Pinpoint the cell where the given text exists, returning its (X, Y) midpoint coordinate. 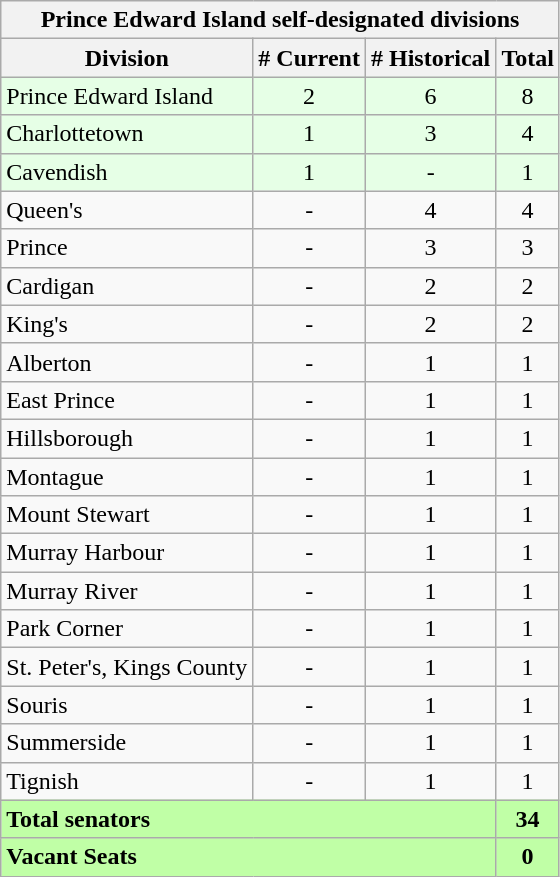
34 (528, 819)
# Current (310, 58)
Total senators (248, 819)
Murray River (127, 591)
King's (127, 324)
Cardigan (127, 286)
Charlottetown (127, 134)
6 (430, 96)
Queen's (127, 210)
Souris (127, 705)
8 (528, 96)
Prince (127, 248)
# Historical (430, 58)
St. Peter's, Kings County (127, 667)
Murray Harbour (127, 553)
Mount Stewart (127, 515)
0 (528, 857)
Cavendish (127, 172)
Hillsborough (127, 438)
Division (127, 58)
Tignish (127, 781)
Vacant Seats (248, 857)
Total (528, 58)
East Prince (127, 400)
Prince Edward Island self-designated divisions (280, 20)
Alberton (127, 362)
Park Corner (127, 629)
Summerside (127, 743)
Prince Edward Island (127, 96)
Montague (127, 477)
